Scan for the cell matching the given text and deliver its (X, Y) coordinate at center. 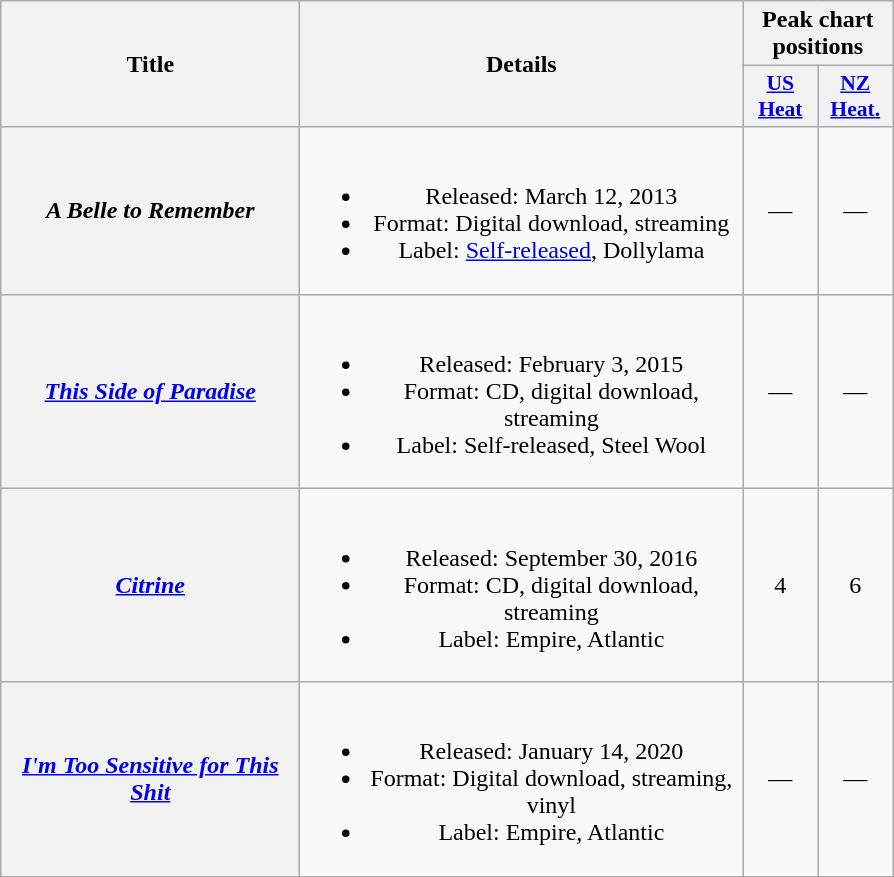
Released: January 14, 2020Format: Digital download, streaming, vinylLabel: Empire, Atlantic (522, 779)
Citrine (150, 585)
Peak chart positions (818, 34)
Details (522, 64)
Released: March 12, 2013Format: Digital download, streamingLabel: Self-released, Dollylama (522, 210)
Title (150, 64)
4 (780, 585)
A Belle to Remember (150, 210)
USHeat (780, 96)
I'm Too Sensitive for This Shit (150, 779)
NZHeat. (856, 96)
This Side of Paradise (150, 391)
Released: February 3, 2015Format: CD, digital download, streamingLabel: Self-released, Steel Wool (522, 391)
Released: September 30, 2016Format: CD, digital download, streamingLabel: Empire, Atlantic (522, 585)
6 (856, 585)
